Determine the [x, y] coordinate at the center of the cell enclosing the given text.  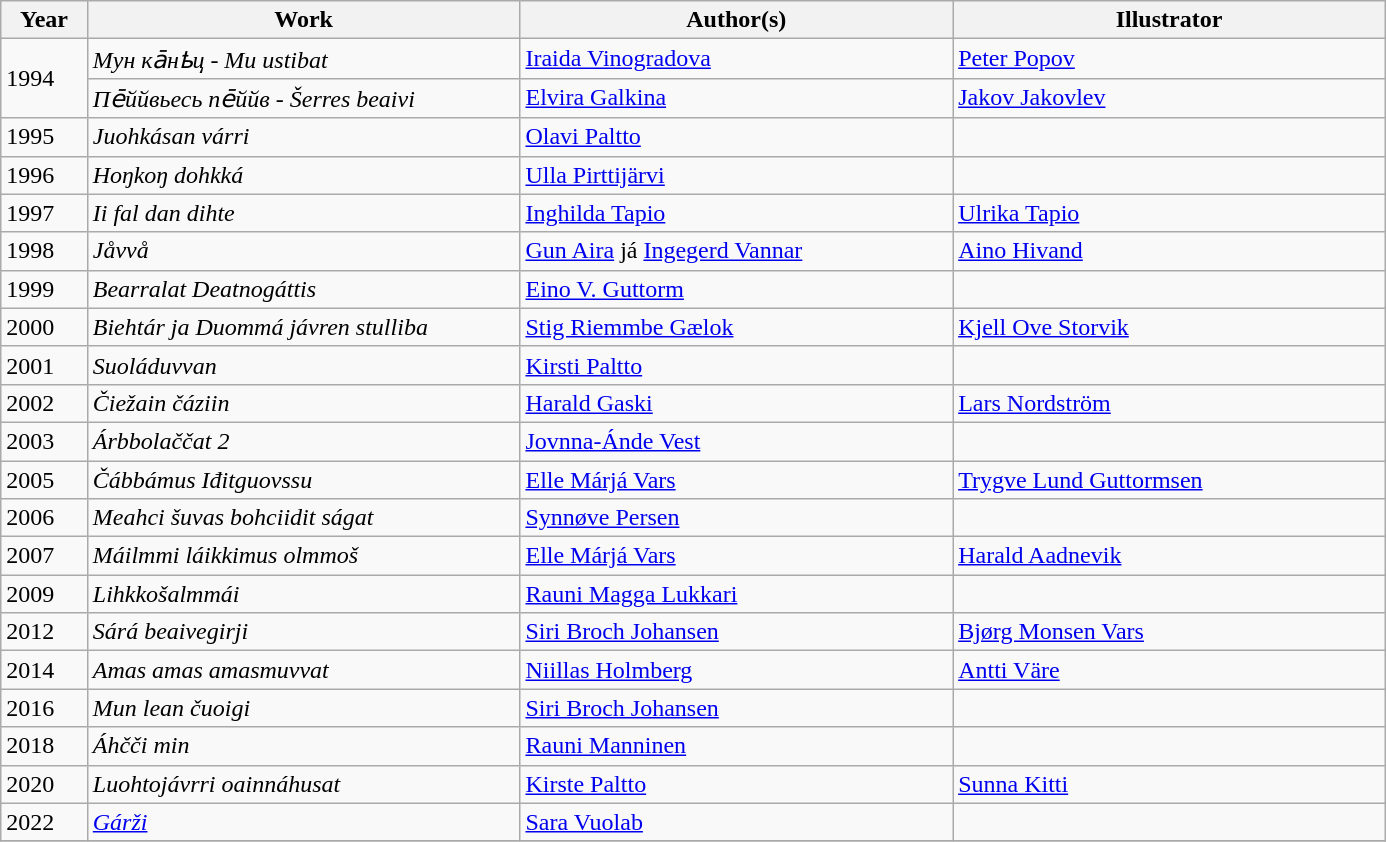
Ii fal dan dihte [304, 213]
Sunna Kitti [1170, 784]
Čábbámus Iđitguovssu [304, 479]
Máilmmi láikkimus olmmoš [304, 556]
Gárži [304, 822]
Čiežain čáziin [304, 403]
Trygve Lund Guttormsen [1170, 479]
Biehtár ja Duommá jávren stulliba [304, 327]
Iraida Vinogradova [736, 59]
Jåvvå [304, 251]
2009 [44, 594]
Hoŋkoŋ dohkká [304, 175]
Rauni Magga Lukkari [736, 594]
Harald Aadnevik [1170, 556]
2000 [44, 327]
2001 [44, 365]
Mun lean čuoigi [304, 708]
Inghilda Tapio [736, 213]
Amas amas amasmuvvat [304, 670]
2022 [44, 822]
Antti Väre [1170, 670]
Lihkkošalmmái [304, 594]
Ulla Pirttijärvi [736, 175]
Jakov Jakovlev [1170, 98]
1999 [44, 289]
2007 [44, 556]
Luohtojávrri oainnáhusat [304, 784]
Bjørg Monsen Vars [1170, 632]
1994 [44, 78]
Kjell Ove Storvik [1170, 327]
Ulrika Tapio [1170, 213]
Author(s) [736, 20]
1998 [44, 251]
Illustrator [1170, 20]
Sárá beaivegirji [304, 632]
2002 [44, 403]
Kirsti Paltto [736, 365]
Suoláduvvan [304, 365]
Eino V. Guttorm [736, 289]
Olavi Paltto [736, 137]
1997 [44, 213]
Elvira Galkina [736, 98]
Harald Gaski [736, 403]
Sara Vuolab [736, 822]
2005 [44, 479]
Bearralat Deatnogáttis [304, 289]
Мун ка̄нҍц - Mu ustibat [304, 59]
2012 [44, 632]
Пе̄ййвьесь пе̄ййв - Šerres beaivi [304, 98]
1995 [44, 137]
Niillas Holmberg [736, 670]
2016 [44, 708]
Jovnna-Ánde Vest [736, 441]
2014 [44, 670]
Meahci šuvas bohciidit ságat [304, 518]
Synnøve Persen [736, 518]
Stig Riemmbe Gælok [736, 327]
1996 [44, 175]
2020 [44, 784]
2003 [44, 441]
Work [304, 20]
Aino Hivand [1170, 251]
Year [44, 20]
Árbbolaččat 2 [304, 441]
Lars Nordström [1170, 403]
2006 [44, 518]
Juohkásan várri [304, 137]
2018 [44, 746]
Gun Aira já Ingegerd Vannar [736, 251]
Áhčči min [304, 746]
Peter Popov [1170, 59]
Kirste Paltto [736, 784]
Rauni Manninen [736, 746]
